Pinpoint the cell where the given text exists, returning its (X, Y) midpoint coordinate. 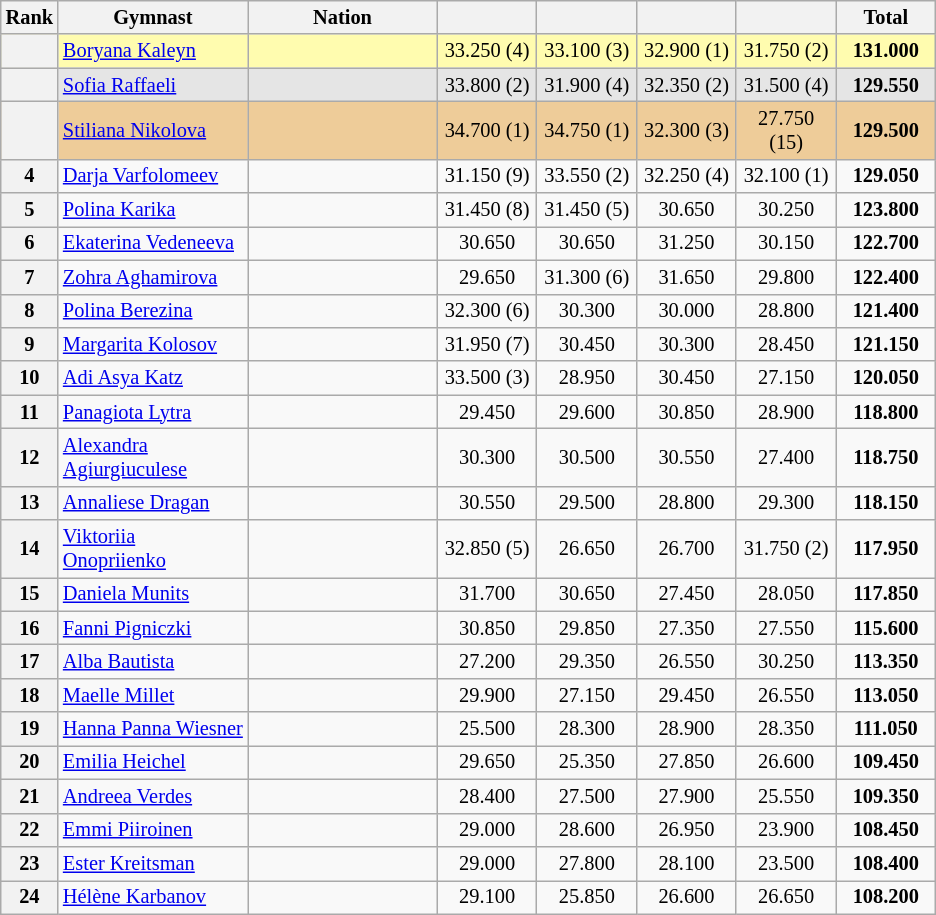
29.500 (587, 503)
Emilia Heichel (153, 762)
129.500 (886, 130)
115.600 (886, 628)
32.350 (2) (687, 85)
30.150 (786, 243)
29.350 (587, 661)
129.050 (886, 176)
Sofia Raffaeli (153, 85)
26.700 (687, 549)
Zohra Aghamirova (153, 277)
8 (30, 311)
Viktoriia Onopriienko (153, 549)
Maelle Millet (153, 695)
Emmi Piiroinen (153, 830)
29.300 (786, 503)
28.950 (587, 378)
Hélène Karbanov (153, 897)
27.400 (786, 457)
10 (30, 378)
108.450 (886, 830)
33.250 (4) (487, 51)
25.550 (786, 796)
Nation (343, 17)
131.000 (886, 51)
Stiliana Nikolova (153, 130)
25.500 (487, 729)
27.450 (687, 594)
122.400 (886, 277)
28.600 (587, 830)
15 (30, 594)
Margarita Kolosov (153, 344)
Ester Kreitsman (153, 863)
30.000 (687, 311)
29.100 (487, 897)
17 (30, 661)
Polina Karika (153, 210)
18 (30, 695)
129.550 (886, 85)
121.400 (886, 311)
29.850 (587, 628)
28.400 (487, 796)
29.600 (587, 412)
34.700 (1) (487, 130)
109.450 (886, 762)
113.050 (886, 695)
31.250 (687, 243)
Daniela Munits (153, 594)
123.800 (886, 210)
Ekaterina Vedeneeva (153, 243)
23.900 (786, 830)
12 (30, 457)
28.100 (687, 863)
31.950 (7) (487, 344)
118.150 (886, 503)
Gymnast (153, 17)
30.500 (587, 457)
Panagiota Lytra (153, 412)
32.100 (1) (786, 176)
20 (30, 762)
27.800 (587, 863)
109.350 (886, 796)
117.950 (886, 549)
6 (30, 243)
120.050 (886, 378)
27.750 (15) (786, 130)
21 (30, 796)
31.500 (4) (786, 85)
24 (30, 897)
25.350 (587, 762)
121.150 (886, 344)
11 (30, 412)
27.500 (587, 796)
33.500 (3) (487, 378)
7 (30, 277)
22 (30, 830)
31.150 (9) (487, 176)
27.200 (487, 661)
108.400 (886, 863)
23.500 (786, 863)
Fanni Pigniczki (153, 628)
118.750 (886, 457)
31.450 (5) (587, 210)
4 (30, 176)
31.650 (687, 277)
25.850 (587, 897)
28.450 (786, 344)
33.800 (2) (487, 85)
14 (30, 549)
122.700 (886, 243)
118.800 (886, 412)
34.750 (1) (587, 130)
32.900 (1) (687, 51)
29.900 (487, 695)
33.550 (2) (587, 176)
32.850 (5) (487, 549)
28.300 (587, 729)
108.200 (886, 897)
111.050 (886, 729)
Andreea Verdes (153, 796)
26.950 (687, 830)
Darja Varfolomeev (153, 176)
23 (30, 863)
28.050 (786, 594)
16 (30, 628)
5 (30, 210)
Adi Asya Katz (153, 378)
29.800 (786, 277)
27.900 (687, 796)
31.900 (4) (587, 85)
Annaliese Dragan (153, 503)
27.550 (786, 628)
Boryana Kaleyn (153, 51)
28.350 (786, 729)
Hanna Panna Wiesner (153, 729)
Alba Bautista (153, 661)
31.300 (6) (587, 277)
9 (30, 344)
32.250 (4) (687, 176)
32.300 (3) (687, 130)
Polina Berezina (153, 311)
Alexandra Agiurgiuculese (153, 457)
113.350 (886, 661)
31.700 (487, 594)
117.850 (886, 594)
27.350 (687, 628)
32.300 (6) (487, 311)
13 (30, 503)
Rank (30, 17)
Total (886, 17)
19 (30, 729)
31.450 (8) (487, 210)
27.850 (687, 762)
33.100 (3) (587, 51)
